Scan for the cell matching the given text and deliver its [X, Y] coordinate at center. 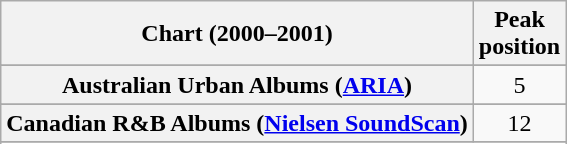
Canadian R&B Albums (Nielsen SoundScan) [238, 123]
5 [519, 85]
Australian Urban Albums (ARIA) [238, 85]
12 [519, 123]
Peakposition [519, 34]
Chart (2000–2001) [238, 34]
